Locate the cell with the specified text and output its [x, y] center coordinate. 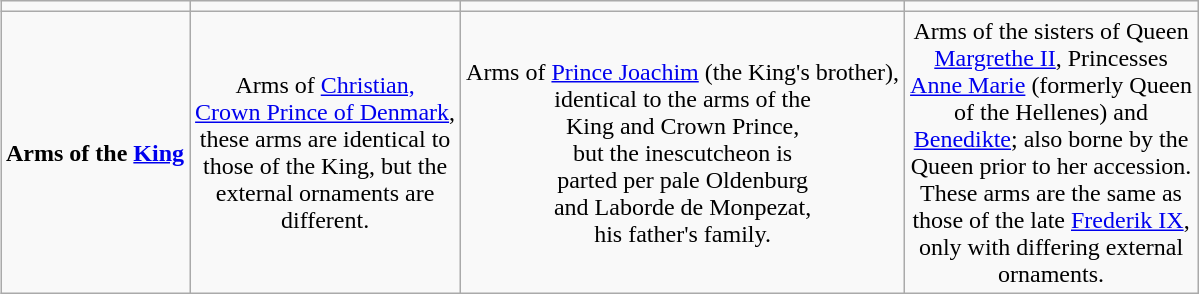
Arms of the King [94, 152]
Arms of Christian, Crown Prince of Denmark,these arms are identical tothose of the King, but the external ornaments are different. [326, 152]
